Identify which cell holds the provided text, then report its [x, y] central coordinate. 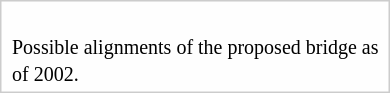
Possible alignments of the proposed bridge as of 2002. [198, 46]
